Provide the [X, Y] coordinate of the cell's center where the given text is located.  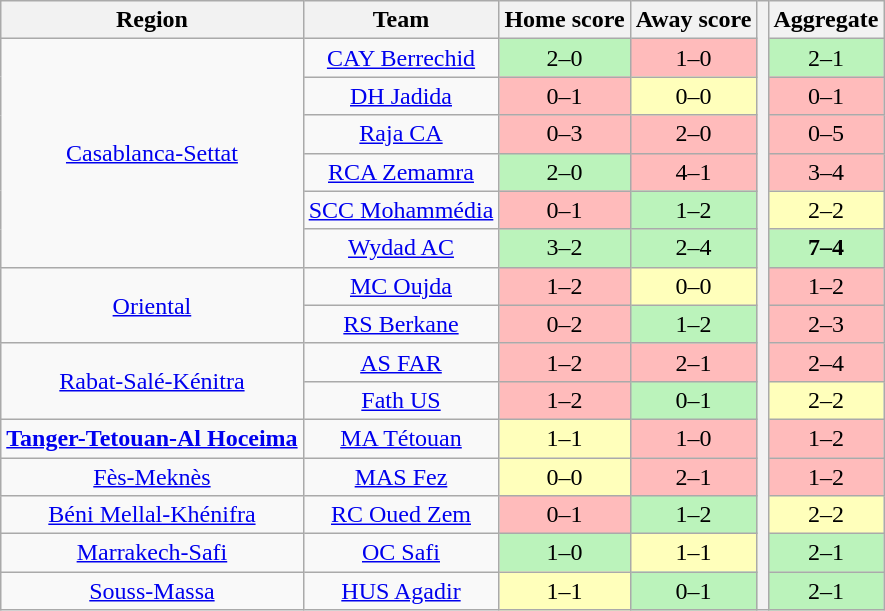
Raja CA [401, 134]
MA Tétouan [401, 438]
0–5 [826, 134]
Marrakech-Safi [152, 553]
Fès-Meknès [152, 477]
Oriental [152, 305]
Region [152, 20]
RCA Zemamra [401, 172]
SCC Mohammédia [401, 210]
2–3 [826, 324]
AS FAR [401, 362]
3–2 [564, 248]
Rabat-Salé-Kénitra [152, 381]
4–1 [694, 172]
Casablanca-Settat [152, 153]
RS Berkane [401, 324]
OC Safi [401, 553]
Béni Mellal-Khénifra [152, 515]
HUS Agadir [401, 591]
MAS Fez [401, 477]
MC Oujda [401, 286]
Fath US [401, 400]
7–4 [826, 248]
Away score [694, 20]
CAY Berrechid [401, 58]
Team [401, 20]
0–3 [564, 134]
RC Oued Zem [401, 515]
Wydad AC [401, 248]
DH Jadida [401, 96]
Tanger-Tetouan-Al Hoceima [152, 438]
Home score [564, 20]
Souss-Massa [152, 591]
Aggregate [826, 20]
0–2 [564, 324]
3–4 [826, 172]
